Capture the cell that displays the provided text and extract its [x, y] central coordinate. 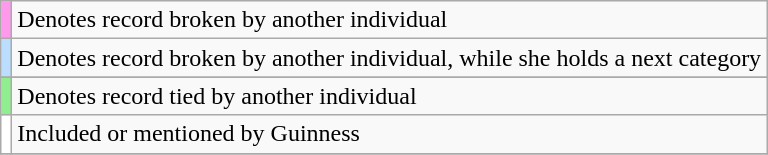
Denotes record broken by another individual, while she holds a next category [390, 58]
Denotes record broken by another individual [390, 20]
Denotes record tied by another individual [390, 96]
Included or mentioned by Guinness [390, 134]
